From the cell containing the given text, extract its center point as [X, Y] coordinate. 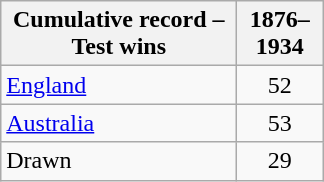
Australia [119, 123]
29 [280, 161]
53 [280, 123]
England [119, 85]
Cumulative record – Test wins [119, 34]
Drawn [119, 161]
52 [280, 85]
1876–1934 [280, 34]
